From the cell containing the given text, extract its center point as [X, Y] coordinate. 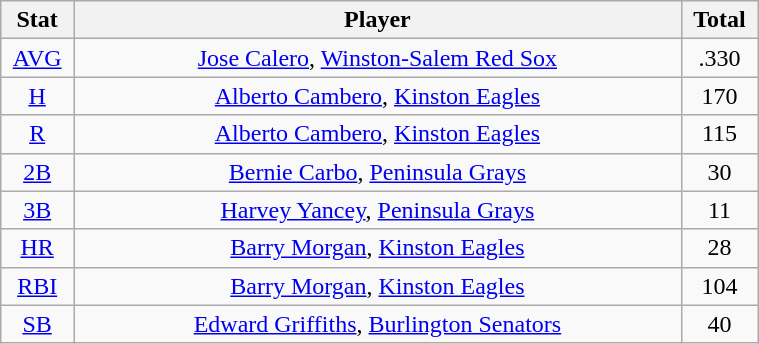
28 [719, 248]
Edward Griffiths, Burlington Senators [378, 324]
HR [38, 248]
2B [38, 172]
30 [719, 172]
Stat [38, 20]
3B [38, 210]
AVG [38, 58]
Bernie Carbo, Peninsula Grays [378, 172]
170 [719, 96]
RBI [38, 286]
R [38, 134]
104 [719, 286]
Player [378, 20]
Jose Calero, Winston-Salem Red Sox [378, 58]
115 [719, 134]
11 [719, 210]
Total [719, 20]
.330 [719, 58]
SB [38, 324]
40 [719, 324]
H [38, 96]
Harvey Yancey, Peninsula Grays [378, 210]
